Return [X, Y] of the center of cell containing provided text 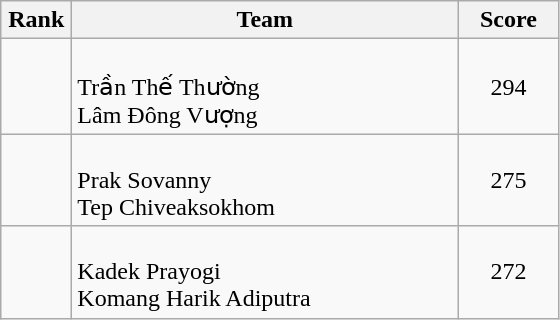
Rank [36, 20]
Score [508, 20]
275 [508, 180]
294 [508, 86]
272 [508, 272]
Kadek PrayogiKomang Harik Adiputra [265, 272]
Team [265, 20]
Prak SovannyTep Chiveaksokhom [265, 180]
Trần Thế ThườngLâm Đông Vượng [265, 86]
